Identify which cell holds the provided text, then report its (X, Y) central coordinate. 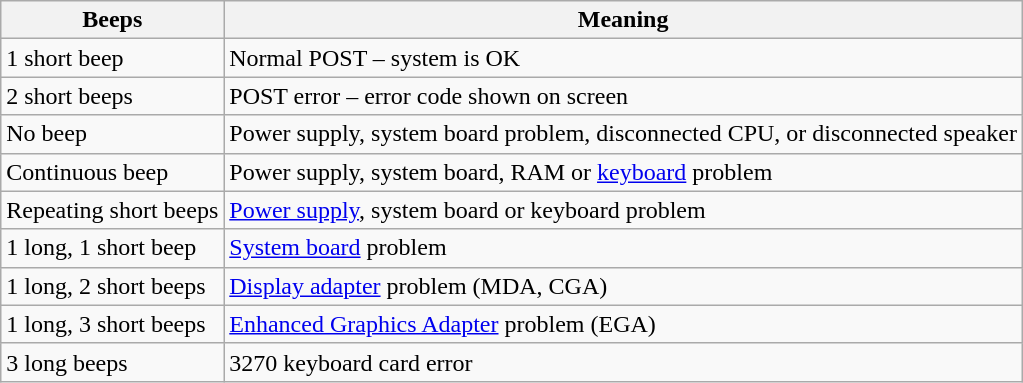
Display adapter problem (MDA, CGA) (624, 286)
1 long, 3 short beeps (112, 324)
3270 keyboard card error (624, 362)
Meaning (624, 20)
Power supply, system board or keyboard problem (624, 210)
Power supply, system board problem, disconnected CPU, or disconnected speaker (624, 134)
Continuous beep (112, 172)
3 long beeps (112, 362)
1 short beep (112, 58)
System board problem (624, 248)
Power supply, system board, RAM or keyboard problem (624, 172)
POST error – error code shown on screen (624, 96)
1 long, 2 short beeps (112, 286)
Normal POST – system is OK (624, 58)
Enhanced Graphics Adapter problem (EGA) (624, 324)
Repeating short beeps (112, 210)
2 short beeps (112, 96)
No beep (112, 134)
1 long, 1 short beep (112, 248)
Beeps (112, 20)
